Extract the [x, y] coordinate from the center of the cell holding the provided text.  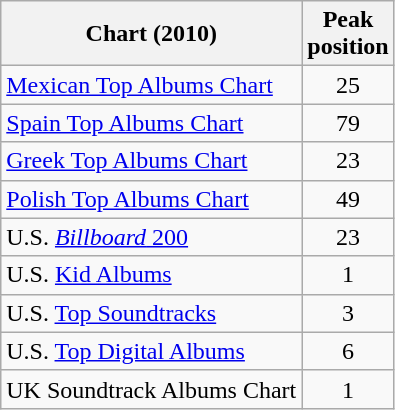
Spain Top Albums Chart [152, 123]
3 [348, 313]
Greek Top Albums Chart [152, 161]
Mexican Top Albums Chart [152, 85]
25 [348, 85]
Polish Top Albums Chart [152, 199]
Chart (2010) [152, 34]
6 [348, 351]
U.S. Top Soundtracks [152, 313]
U.S. Kid Albums [152, 275]
Peakposition [348, 34]
UK Soundtrack Albums Chart [152, 389]
U.S. Billboard 200 [152, 237]
79 [348, 123]
U.S. Top Digital Albums [152, 351]
49 [348, 199]
